Detect which cell encompasses the target text, then output its [X, Y] center coordinate. 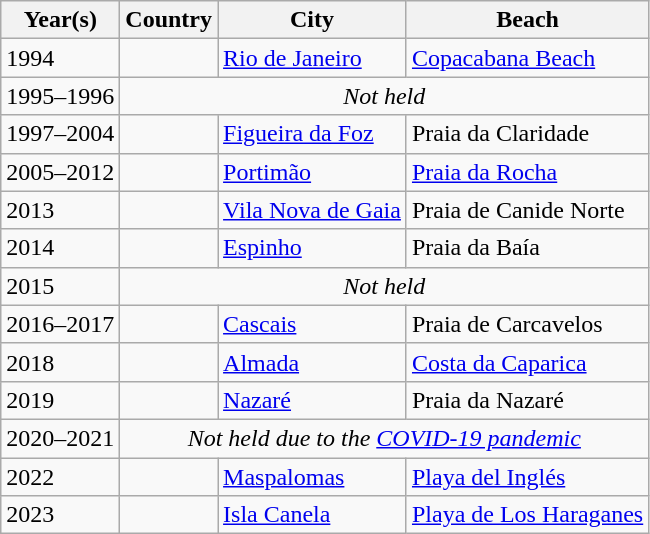
1997–2004 [60, 134]
Praia da Nazaré [527, 400]
City [312, 20]
Not held due to the COVID-19 pandemic [384, 438]
Country [169, 20]
Portimão [312, 172]
Vila Nova de Gaia [312, 210]
Praia da Rocha [527, 172]
2020–2021 [60, 438]
Cascais [312, 324]
1994 [60, 58]
2019 [60, 400]
Espinho [312, 248]
Praia de Carcavelos [527, 324]
Nazaré [312, 400]
2015 [60, 286]
2022 [60, 477]
2013 [60, 210]
Praia da Claridade [527, 134]
Beach [527, 20]
2014 [60, 248]
Figueira da Foz [312, 134]
Almada [312, 362]
Playa del Inglés [527, 477]
2018 [60, 362]
Playa de Los Haraganes [527, 515]
Costa da Caparica [527, 362]
Praia de Canide Norte [527, 210]
Isla Canela [312, 515]
2016–2017 [60, 324]
1995–1996 [60, 96]
Rio de Janeiro [312, 58]
Maspalomas [312, 477]
2023 [60, 515]
Copacabana Beach [527, 58]
Year(s) [60, 20]
2005–2012 [60, 172]
Praia da Baía [527, 248]
